For the text-containing cell, return its midpoint in [X, Y] coordinate format. 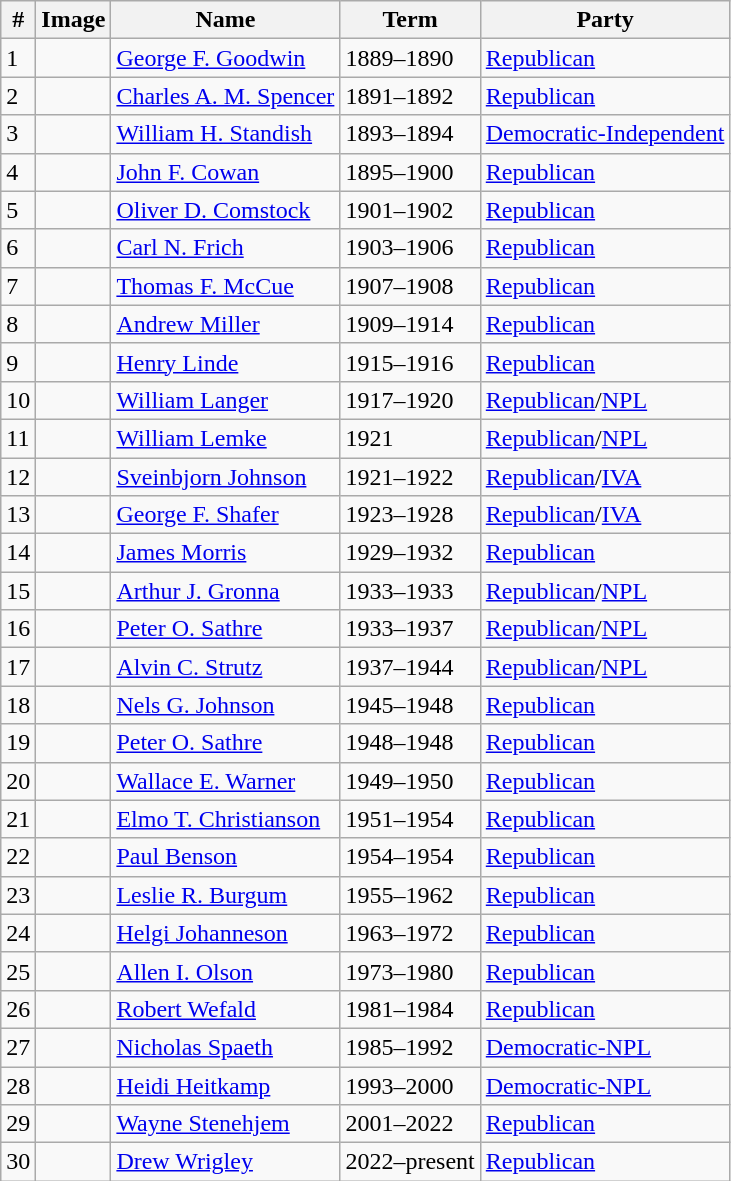
Henry Linde [226, 362]
Carl N. Frich [226, 248]
1954–1954 [410, 857]
Thomas F. McCue [226, 286]
1981–1984 [410, 1009]
18 [18, 705]
1985–1992 [410, 1047]
1891–1892 [410, 96]
7 [18, 286]
30 [18, 1162]
1955–1962 [410, 895]
Term [410, 20]
Drew Wrigley [226, 1162]
Elmo T. Christianson [226, 819]
Nels G. Johnson [226, 705]
1895–1900 [410, 172]
28 [18, 1085]
Image [74, 20]
1923–1928 [410, 515]
Paul Benson [226, 857]
1993–2000 [410, 1085]
4 [18, 172]
1948–1948 [410, 743]
1909–1914 [410, 324]
27 [18, 1047]
1 [18, 58]
Name [226, 20]
Charles A. M. Spencer [226, 96]
9 [18, 362]
2 [18, 96]
11 [18, 438]
Party [605, 20]
# [18, 20]
10 [18, 400]
6 [18, 248]
James Morris [226, 553]
1889–1890 [410, 58]
12 [18, 477]
16 [18, 629]
1929–1932 [410, 553]
Arthur J. Gronna [226, 591]
Andrew Miller [226, 324]
13 [18, 515]
Alvin C. Strutz [226, 667]
Wayne Stenehjem [226, 1124]
25 [18, 971]
1951–1954 [410, 819]
2022–present [410, 1162]
1945–1948 [410, 705]
Allen I. Olson [226, 971]
George F. Shafer [226, 515]
Heidi Heitkamp [226, 1085]
1901–1902 [410, 210]
Nicholas Spaeth [226, 1047]
Sveinbjorn Johnson [226, 477]
20 [18, 781]
1903–1906 [410, 248]
George F. Goodwin [226, 58]
1915–1916 [410, 362]
14 [18, 553]
Helgi Johanneson [226, 933]
Democratic-Independent [605, 134]
8 [18, 324]
William Langer [226, 400]
1973–1980 [410, 971]
1937–1944 [410, 667]
William H. Standish [226, 134]
Leslie R. Burgum [226, 895]
1963–1972 [410, 933]
1907–1908 [410, 286]
23 [18, 895]
17 [18, 667]
1893–1894 [410, 134]
29 [18, 1124]
Wallace E. Warner [226, 781]
3 [18, 134]
5 [18, 210]
24 [18, 933]
2001–2022 [410, 1124]
15 [18, 591]
1921 [410, 438]
1921–1922 [410, 477]
26 [18, 1009]
William Lemke [226, 438]
22 [18, 857]
1917–1920 [410, 400]
John F. Cowan [226, 172]
1933–1937 [410, 629]
1933–1933 [410, 591]
1949–1950 [410, 781]
Oliver D. Comstock [226, 210]
21 [18, 819]
Robert Wefald [226, 1009]
19 [18, 743]
